Search for the cell housing the specified text and yield its (x, y) center coordinate. 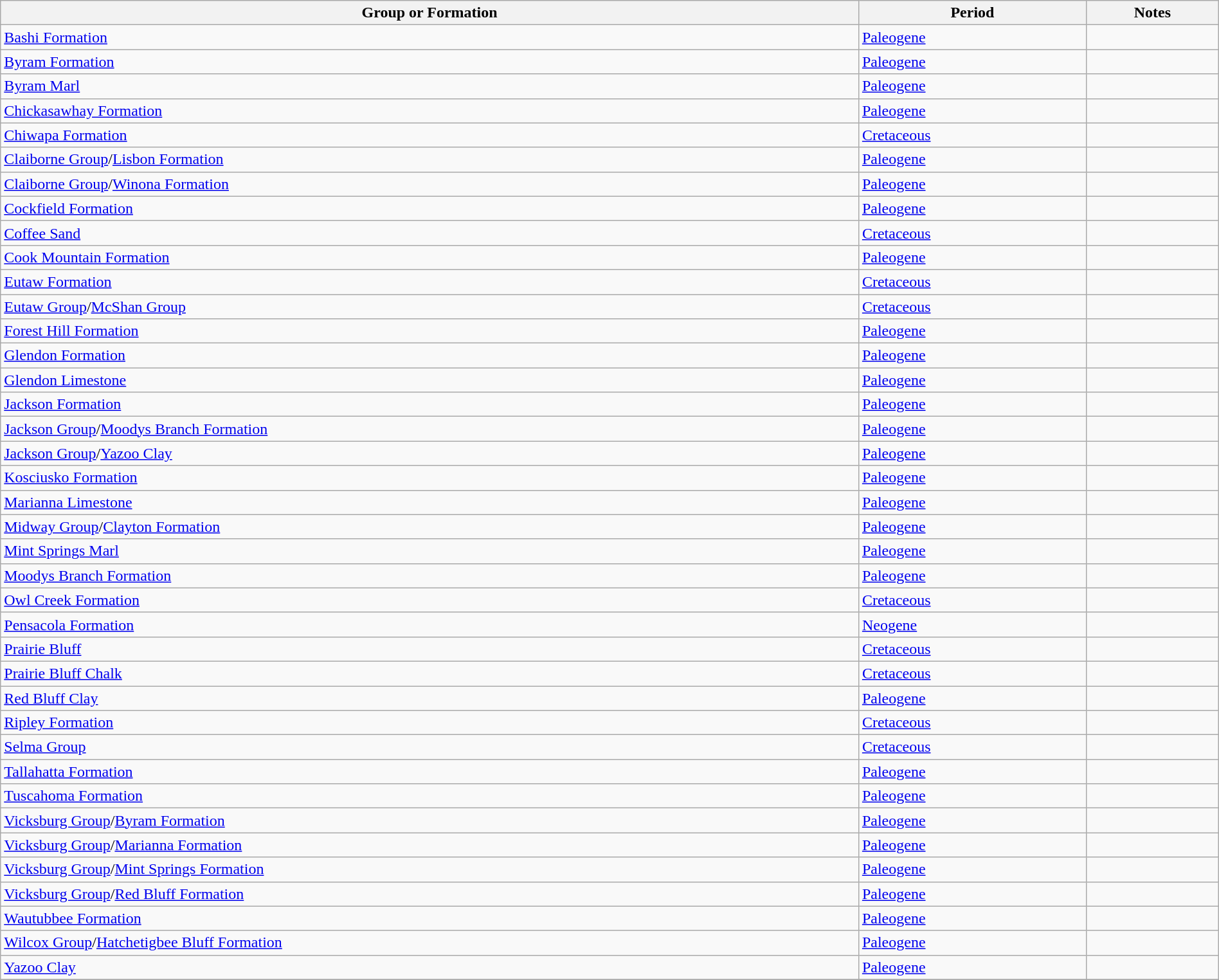
Byram Marl (429, 86)
Ripley Formation (429, 723)
Moodys Branch Formation (429, 576)
Cockfield Formation (429, 208)
Vicksburg Group/Marianna Formation (429, 845)
Glendon Formation (429, 356)
Midway Group/Clayton Formation (429, 527)
Forest Hill Formation (429, 331)
Bashi Formation (429, 37)
Neogene (972, 624)
Glendon Limestone (429, 380)
Claiborne Group/Lisbon Formation (429, 159)
Notes (1152, 13)
Wautubbee Formation (429, 918)
Pensacola Formation (429, 624)
Marianna Limestone (429, 502)
Claiborne Group/Winona Formation (429, 184)
Tallahatta Formation (429, 772)
Prairie Bluff (429, 649)
Chickasawhay Formation (429, 111)
Wilcox Group/Hatchetigbee Bluff Formation (429, 943)
Yazoo Clay (429, 967)
Byram Formation (429, 62)
Jackson Formation (429, 404)
Kosciusko Formation (429, 478)
Red Bluff Clay (429, 698)
Chiwapa Formation (429, 135)
Vicksburg Group/Byram Formation (429, 821)
Coffee Sand (429, 233)
Group or Formation (429, 13)
Mint Springs Marl (429, 551)
Eutaw Formation (429, 282)
Cook Mountain Formation (429, 257)
Prairie Bluff Chalk (429, 673)
Period (972, 13)
Vicksburg Group/Red Bluff Formation (429, 894)
Owl Creek Formation (429, 600)
Eutaw Group/McShan Group (429, 307)
Tuscahoma Formation (429, 796)
Jackson Group/Moodys Branch Formation (429, 429)
Vicksburg Group/Mint Springs Formation (429, 869)
Selma Group (429, 747)
Jackson Group/Yazoo Clay (429, 453)
